Find where the given text appears and provide that cell's center as [x, y] coordinate. 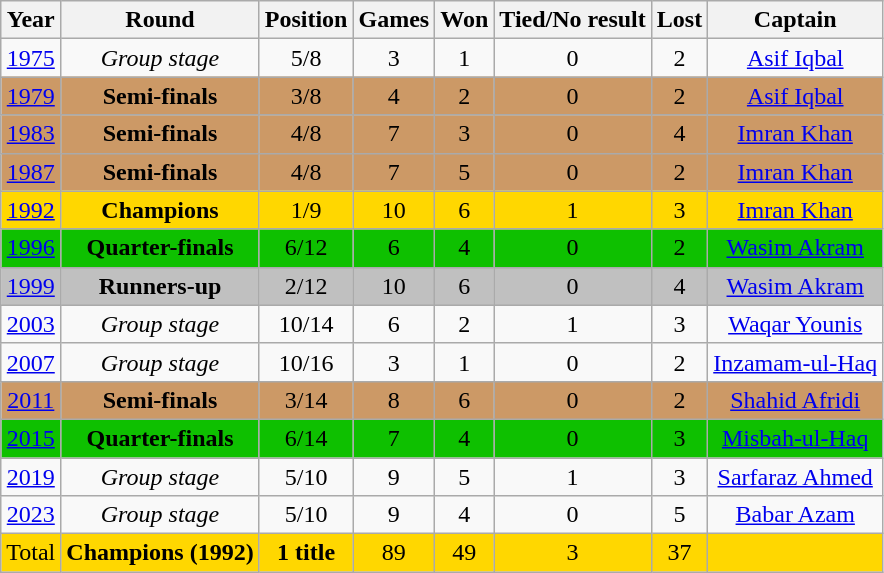
6/12 [306, 248]
Runners-up [160, 286]
10/14 [306, 324]
Champions (1992) [160, 553]
Total [31, 553]
Babar Azam [796, 515]
Won [464, 20]
1999 [31, 286]
2015 [31, 438]
2019 [31, 477]
Captain [796, 20]
2003 [31, 324]
Position [306, 20]
Misbah-ul-Haq [796, 438]
Games [394, 20]
2023 [31, 515]
2/12 [306, 286]
10/16 [306, 362]
3/14 [306, 400]
Waqar Younis [796, 324]
8 [394, 400]
1992 [31, 210]
89 [394, 553]
Inzamam-ul-Haq [796, 362]
1979 [31, 96]
Champions [160, 210]
1 title [306, 553]
1975 [31, 58]
Shahid Afridi [796, 400]
2011 [31, 400]
1983 [31, 134]
5/8 [306, 58]
1996 [31, 248]
3/8 [306, 96]
Sarfaraz Ahmed [796, 477]
37 [679, 553]
6/14 [306, 438]
Year [31, 20]
Round [160, 20]
Lost [679, 20]
1987 [31, 172]
1/9 [306, 210]
49 [464, 553]
2007 [31, 362]
Tied/No result [573, 20]
